Find where the given text appears and provide that cell's center as [x, y] coordinate. 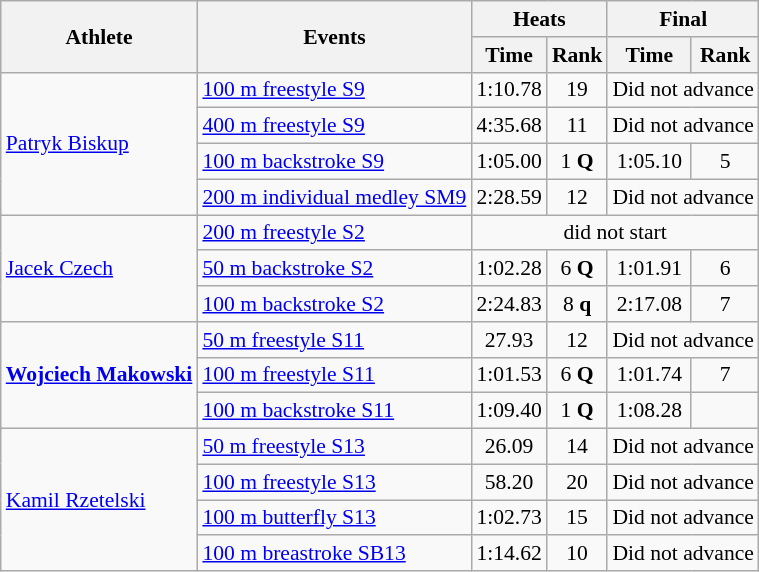
Heats [539, 19]
100 m breastroke SB13 [334, 554]
19 [578, 90]
did not start [615, 233]
1:14.62 [508, 554]
1:01.53 [508, 375]
14 [578, 447]
100 m butterfly S13 [334, 518]
15 [578, 518]
2:28.59 [508, 197]
Jacek Czech [100, 268]
27.93 [508, 340]
26.09 [508, 447]
200 m individual medley SM9 [334, 197]
50 m freestyle S13 [334, 447]
10 [578, 554]
Athlete [100, 36]
1:08.28 [649, 411]
Patryk Biskup [100, 143]
1:09.40 [508, 411]
Events [334, 36]
2:24.83 [508, 304]
Final [683, 19]
50 m freestyle S11 [334, 340]
100 m freestyle S13 [334, 482]
1:01.91 [649, 269]
4:35.68 [508, 126]
100 m backstroke S9 [334, 162]
100 m freestyle S9 [334, 90]
Wojciech Makowski [100, 376]
8 q [578, 304]
1:05.10 [649, 162]
200 m freestyle S2 [334, 233]
100 m backstroke S11 [334, 411]
1:10.78 [508, 90]
1:01.74 [649, 375]
400 m freestyle S9 [334, 126]
58.20 [508, 482]
5 [724, 162]
1:05.00 [508, 162]
100 m backstroke S2 [334, 304]
100 m freestyle S11 [334, 375]
Kamil Rzetelski [100, 500]
20 [578, 482]
6 [724, 269]
50 m backstroke S2 [334, 269]
1:02.28 [508, 269]
2:17.08 [649, 304]
11 [578, 126]
1:02.73 [508, 518]
